Locate the cell with the specified text and output its (x, y) center coordinate. 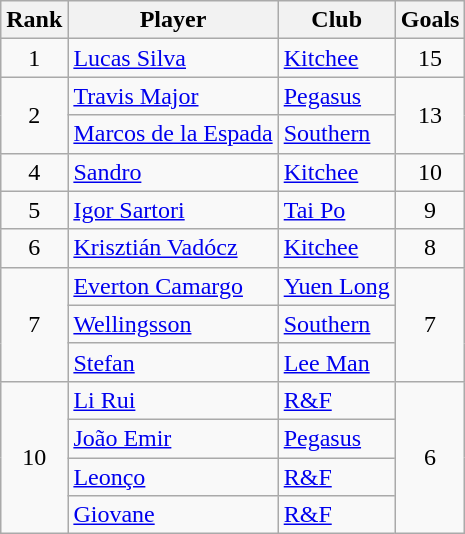
Player (173, 20)
Club (336, 20)
Goals (430, 20)
Wellingsson (173, 324)
Travis Major (173, 96)
Krisztián Vadócz (173, 248)
8 (430, 248)
4 (34, 172)
Yuen Long (336, 286)
1 (34, 58)
Giovane (173, 515)
9 (430, 210)
Lucas Silva (173, 58)
Igor Sartori (173, 210)
Rank (34, 20)
13 (430, 115)
Leonço (173, 477)
15 (430, 58)
Li Rui (173, 400)
Stefan (173, 362)
Marcos de la Espada (173, 134)
5 (34, 210)
João Emir (173, 438)
Lee Man (336, 362)
Sandro (173, 172)
2 (34, 115)
Tai Po (336, 210)
Everton Camargo (173, 286)
